Return (X, Y) of the center of cell containing provided text 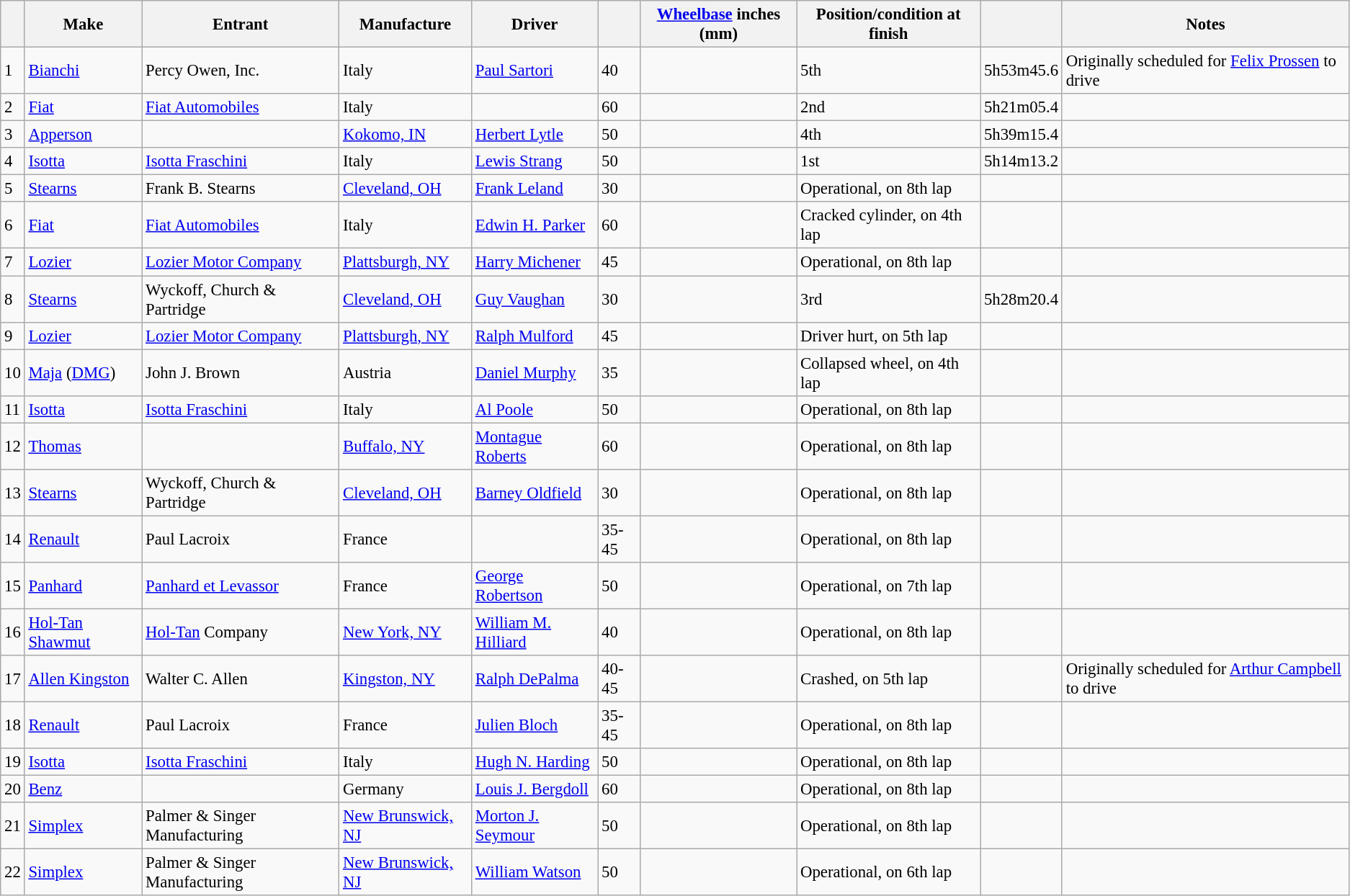
22 (13, 873)
Operational, on 7th lap (889, 586)
Originally scheduled for Felix Prossen to drive (1205, 71)
5h14m13.2 (1022, 161)
Lewis Strang (535, 161)
Walter C. Allen (241, 678)
Germany (406, 789)
Benz (84, 789)
35 (620, 373)
Montague Roberts (535, 447)
Julien Bloch (535, 726)
Position/condition at finish (889, 24)
Frank B. Stearns (241, 189)
George Robertson (535, 586)
Apperson (84, 135)
20 (13, 789)
Operational, on 6th lap (889, 873)
Manufacture (406, 24)
Maja (DMG) (84, 373)
40-45 (620, 678)
Collapsed wheel, on 4th lap (889, 373)
2nd (889, 107)
6 (13, 225)
Morton J. Seymour (535, 825)
Entrant (241, 24)
Allen Kingston (84, 678)
18 (13, 726)
Kokomo, IN (406, 135)
10 (13, 373)
16 (13, 632)
14 (13, 539)
Panhard (84, 586)
2 (13, 107)
Hol-Tan Shawmut (84, 632)
4 (13, 161)
Cracked cylinder, on 4th lap (889, 225)
5h28m20.4 (1022, 300)
Hugh N. Harding (535, 762)
Driver hurt, on 5th lap (889, 336)
Buffalo, NY (406, 447)
Crashed, on 5th lap (889, 678)
Louis J. Bergdoll (535, 789)
3 (13, 135)
8 (13, 300)
John J. Brown (241, 373)
Edwin H. Parker (535, 225)
William Watson (535, 873)
Percy Owen, Inc. (241, 71)
1st (889, 161)
Barney Oldfield (535, 493)
5 (13, 189)
Bianchi (84, 71)
William M. Hilliard (535, 632)
11 (13, 409)
7 (13, 262)
5th (889, 71)
15 (13, 586)
1 (13, 71)
Ralph DePalma (535, 678)
3rd (889, 300)
Notes (1205, 24)
Kingston, NY (406, 678)
Originally scheduled for Arthur Campbell to drive (1205, 678)
Wheelbase inches (mm) (719, 24)
Driver (535, 24)
5h39m15.4 (1022, 135)
17 (13, 678)
Guy Vaughan (535, 300)
New York, NY (406, 632)
Harry Michener (535, 262)
21 (13, 825)
Al Poole (535, 409)
Ralph Mulford (535, 336)
Frank Leland (535, 189)
Panhard et Levassor (241, 586)
5h53m45.6 (1022, 71)
Paul Sartori (535, 71)
Thomas (84, 447)
Make (84, 24)
19 (13, 762)
Austria (406, 373)
Herbert Lytle (535, 135)
9 (13, 336)
12 (13, 447)
4th (889, 135)
Hol-Tan Company (241, 632)
5h21m05.4 (1022, 107)
13 (13, 493)
Daniel Murphy (535, 373)
